Capture the cell that displays the provided text and extract its [x, y] central coordinate. 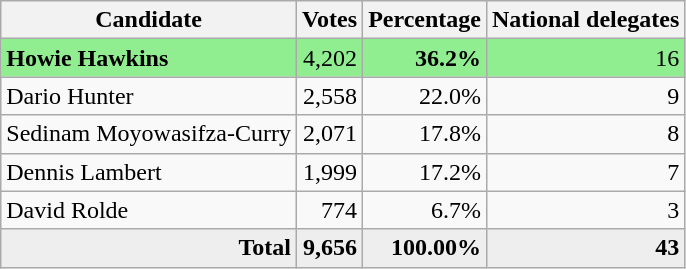
Votes [329, 20]
36.2% [425, 58]
Total [149, 248]
Percentage [425, 20]
17.8% [425, 134]
National delegates [585, 20]
Sedinam Moyowasifza-Curry [149, 134]
8 [585, 134]
David Rolde [149, 210]
Howie Hawkins [149, 58]
6.7% [425, 210]
Dennis Lambert [149, 172]
100.00% [425, 248]
2,071 [329, 134]
1,999 [329, 172]
Candidate [149, 20]
22.0% [425, 96]
3 [585, 210]
16 [585, 58]
9,656 [329, 248]
9 [585, 96]
4,202 [329, 58]
7 [585, 172]
Dario Hunter [149, 96]
17.2% [425, 172]
43 [585, 248]
774 [329, 210]
2,558 [329, 96]
